Provide the (x, y) coordinate of the cell's center where the given text is located.  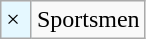
× (16, 20)
Sportsmen (88, 20)
